Provide the (x, y) coordinate of the cell's center where the given text is located.  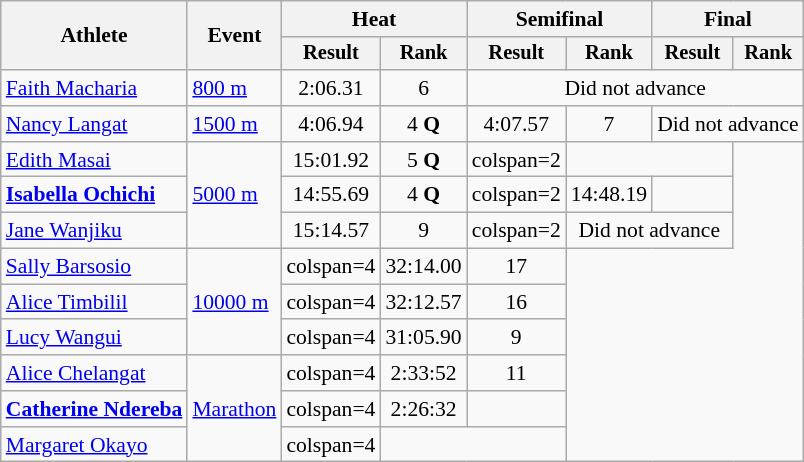
2:33:52 (423, 373)
Isabella Ochichi (94, 195)
Jane Wanjiku (94, 231)
32:12.57 (423, 302)
14:55.69 (330, 195)
Heat (374, 19)
Marathon (234, 408)
800 m (234, 88)
14:48.19 (609, 195)
Lucy Wangui (94, 338)
4:07.57 (516, 124)
15:14.57 (330, 231)
2:06.31 (330, 88)
32:14.00 (423, 267)
6 (423, 88)
31:05.90 (423, 338)
5 Q (423, 160)
1500 m (234, 124)
Edith Masai (94, 160)
Final (728, 19)
Event (234, 36)
16 (516, 302)
4:06.94 (330, 124)
5000 m (234, 196)
10000 m (234, 302)
Faith Macharia (94, 88)
2:26:32 (423, 409)
11 (516, 373)
15:01.92 (330, 160)
Alice Chelangat (94, 373)
Semifinal (560, 19)
7 (609, 124)
Catherine Ndereba (94, 409)
Athlete (94, 36)
Nancy Langat (94, 124)
Sally Barsosio (94, 267)
Alice Timbilil (94, 302)
17 (516, 267)
